Capture the cell that displays the provided text and extract its [X, Y] central coordinate. 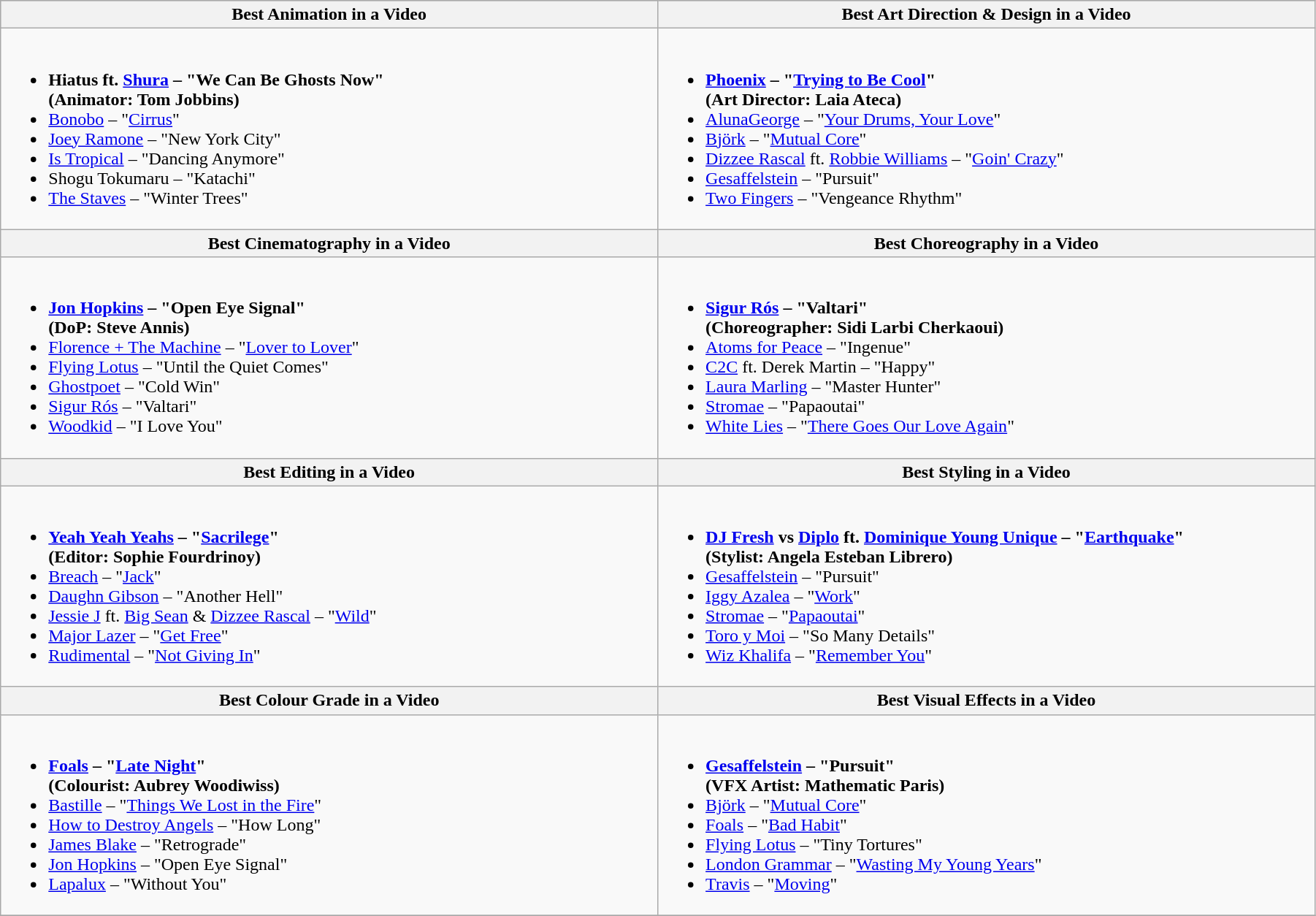
Best Editing in a Video [329, 472]
Best Choreography in a Video [987, 243]
Best Cinematography in a Video [329, 243]
Best Colour Grade in a Video [329, 701]
Best Styling in a Video [987, 472]
Best Animation in a Video [329, 15]
Best Visual Effects in a Video [987, 701]
Best Art Direction & Design in a Video [987, 15]
